Return [x, y] of the center of cell containing provided text 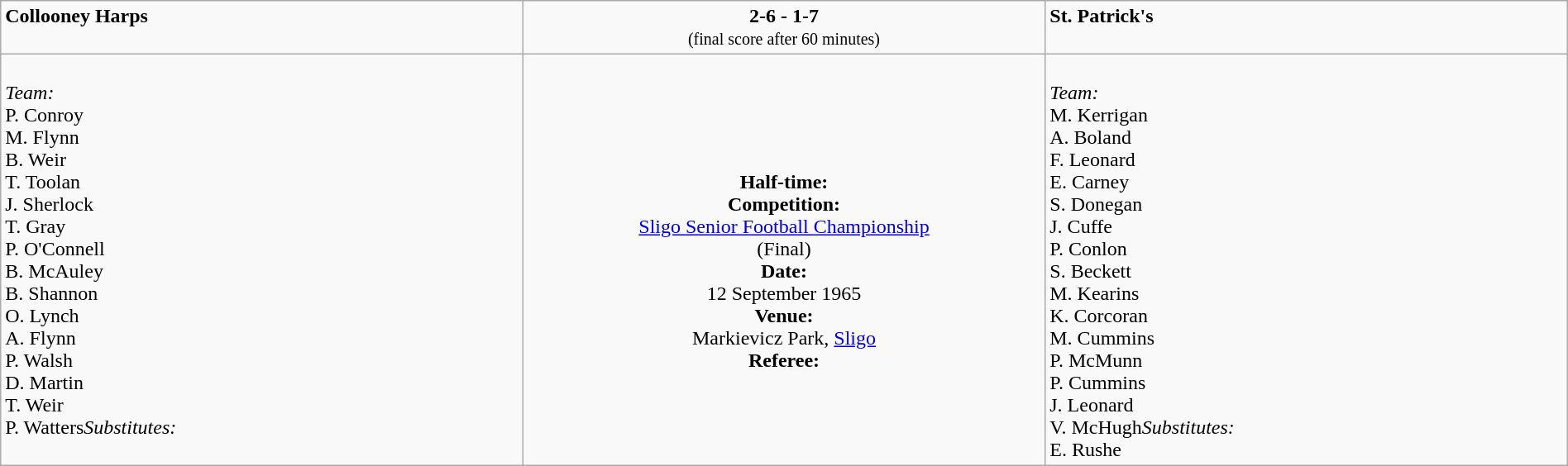
Collooney Harps [262, 28]
2-6 - 1-7(final score after 60 minutes) [784, 28]
St. Patrick's [1307, 28]
Half-time:Competition:Sligo Senior Football Championship(Final)Date:12 September 1965Venue:Markievicz Park, SligoReferee: [784, 259]
